Locate the cell with the specified text and output its (X, Y) center coordinate. 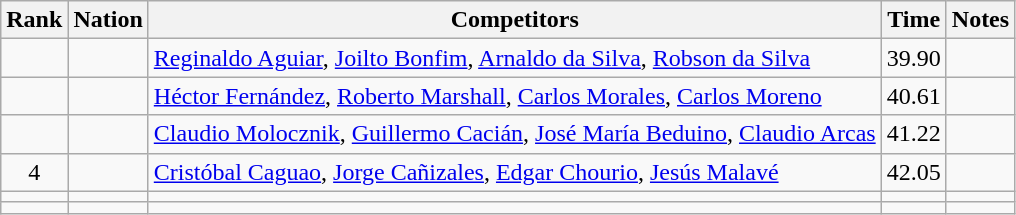
40.61 (914, 96)
Competitors (514, 20)
39.90 (914, 58)
42.05 (914, 172)
41.22 (914, 134)
Claudio Molocznik, Guillermo Cacián, José María Beduino, Claudio Arcas (514, 134)
Time (914, 20)
Nation (108, 20)
Rank (34, 20)
Notes (980, 20)
Reginaldo Aguiar, Joilto Bonfim, Arnaldo da Silva, Robson da Silva (514, 58)
Cristóbal Caguao, Jorge Cañizales, Edgar Chourio, Jesús Malavé (514, 172)
Héctor Fernández, Roberto Marshall, Carlos Morales, Carlos Moreno (514, 96)
4 (34, 172)
